Locate the cell with the specified text and output its (X, Y) center coordinate. 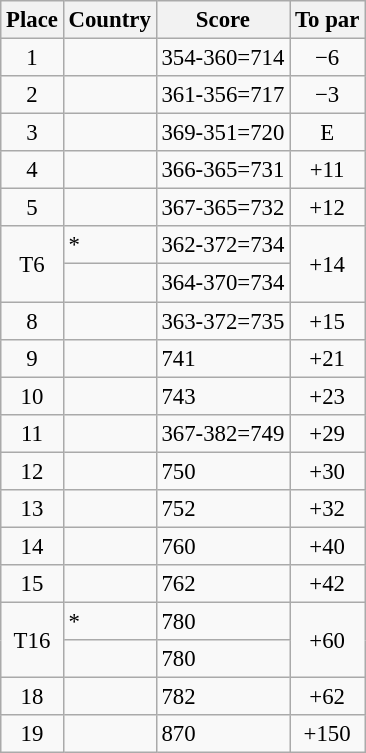
361-356=717 (223, 95)
741 (223, 358)
3 (32, 133)
+14 (328, 264)
−6 (328, 58)
+21 (328, 358)
+30 (328, 471)
366-365=731 (223, 170)
750 (223, 471)
18 (32, 697)
11 (32, 433)
2 (32, 95)
354-360=714 (223, 58)
+150 (328, 734)
Score (223, 20)
−3 (328, 95)
+29 (328, 433)
+12 (328, 208)
+62 (328, 697)
T16 (32, 640)
752 (223, 509)
9 (32, 358)
870 (223, 734)
+11 (328, 170)
Country (110, 20)
14 (32, 546)
760 (223, 546)
13 (32, 509)
15 (32, 584)
367-382=749 (223, 433)
362-372=734 (223, 245)
+15 (328, 321)
+23 (328, 396)
762 (223, 584)
+42 (328, 584)
+32 (328, 509)
364-370=734 (223, 283)
369-351=720 (223, 133)
8 (32, 321)
19 (32, 734)
4 (32, 170)
Place (32, 20)
To par (328, 20)
10 (32, 396)
E (328, 133)
T6 (32, 264)
1 (32, 58)
743 (223, 396)
782 (223, 697)
12 (32, 471)
363-372=735 (223, 321)
367-365=732 (223, 208)
5 (32, 208)
+60 (328, 640)
+40 (328, 546)
